Identify which cell holds the provided text, then report its [x, y] central coordinate. 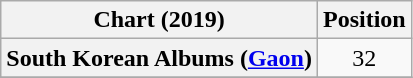
32 [364, 58]
Chart (2019) [160, 20]
South Korean Albums (Gaon) [160, 58]
Position [364, 20]
